From the cell containing the given text, extract its center point as [X, Y] coordinate. 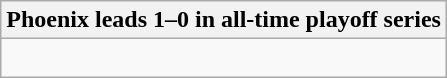
Phoenix leads 1–0 in all-time playoff series [224, 20]
